Return the (X, Y) coordinate for the center point of the cell that contains the specified text.  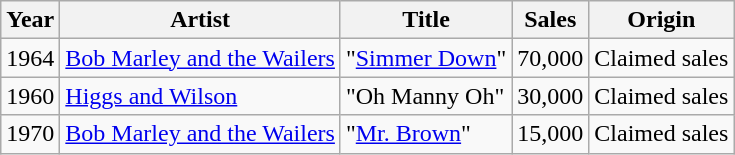
15,000 (550, 134)
1970 (30, 134)
1964 (30, 58)
"Mr. Brown" (426, 134)
Higgs and Wilson (200, 96)
Title (426, 20)
"Simmer Down" (426, 58)
Year (30, 20)
1960 (30, 96)
30,000 (550, 96)
Sales (550, 20)
70,000 (550, 58)
Artist (200, 20)
"Oh Manny Oh" (426, 96)
Origin (662, 20)
